Return the (X, Y) coordinate for the center point of the cell that contains the specified text.  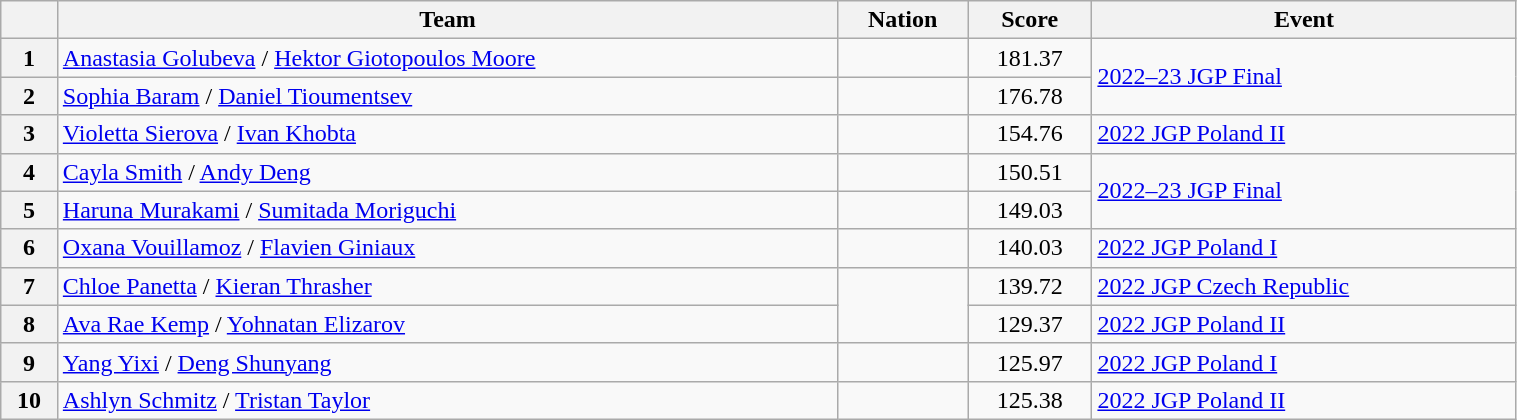
Event (1304, 20)
9 (30, 362)
139.72 (1030, 286)
Cayla Smith / Andy Deng (447, 172)
6 (30, 248)
150.51 (1030, 172)
2022 JGP Czech Republic (1304, 286)
Nation (903, 20)
7 (30, 286)
8 (30, 324)
Haruna Murakami / Sumitada Moriguchi (447, 210)
Team (447, 20)
149.03 (1030, 210)
Violetta Sierova / Ivan Khobta (447, 134)
Chloe Panetta / Kieran Thrasher (447, 286)
154.76 (1030, 134)
129.37 (1030, 324)
Oxana Vouillamoz / Flavien Giniaux (447, 248)
Anastasia Golubeva / Hektor Giotopoulos Moore (447, 58)
2 (30, 96)
5 (30, 210)
Ava Rae Kemp / Yohnatan Elizarov (447, 324)
125.97 (1030, 362)
176.78 (1030, 96)
10 (30, 400)
4 (30, 172)
Yang Yixi / Deng Shunyang (447, 362)
Score (1030, 20)
125.38 (1030, 400)
1 (30, 58)
140.03 (1030, 248)
3 (30, 134)
181.37 (1030, 58)
Ashlyn Schmitz / Tristan Taylor (447, 400)
Sophia Baram / Daniel Tioumentsev (447, 96)
